Provide the [X, Y] coordinate of the cell's center where the given text is located.  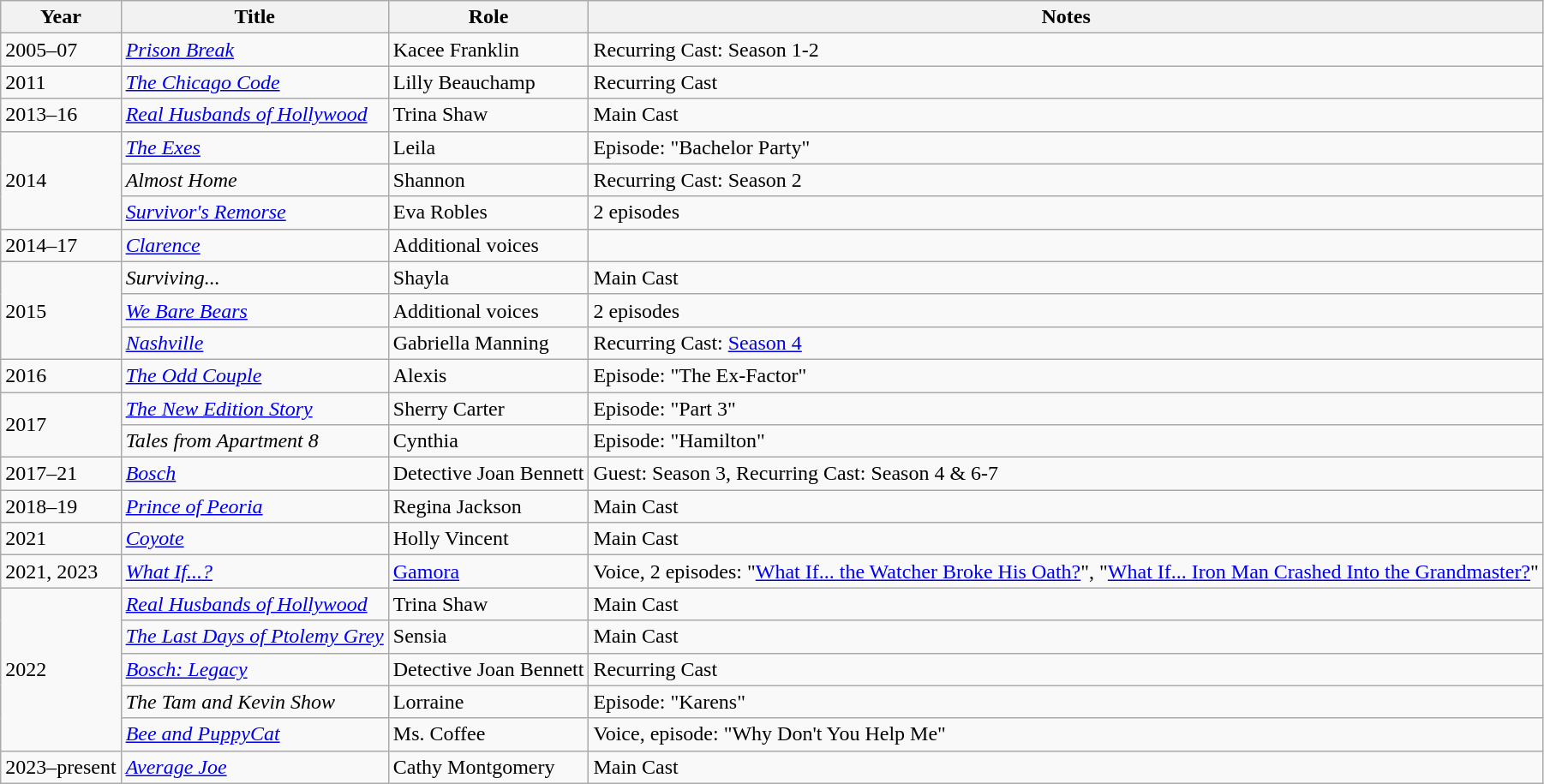
Almost Home [254, 180]
Episode: "Part 3" [1066, 409]
Bosch: Legacy [254, 669]
The Tam and Kevin Show [254, 702]
Surviving... [254, 278]
Holly Vincent [488, 539]
Lilly Beauchamp [488, 82]
The Odd Couple [254, 375]
Alexis [488, 375]
Cathy Montgomery [488, 767]
Bee and PuppyCat [254, 734]
2022 [61, 669]
We Bare Bears [254, 310]
Title [254, 17]
Recurring Cast: Season 1-2 [1066, 50]
Notes [1066, 17]
Nashville [254, 343]
Episode: "Bachelor Party" [1066, 147]
2021 [61, 539]
Ms. Coffee [488, 734]
Episode: "Hamilton" [1066, 441]
2021, 2023 [61, 572]
2014 [61, 180]
2014–17 [61, 245]
Gabriella Manning [488, 343]
2023–present [61, 767]
Guest: Season 3, Recurring Cast: Season 4 & 6-7 [1066, 474]
Role [488, 17]
Coyote [254, 539]
Survivor's Remorse [254, 212]
Recurring Cast: Season 4 [1066, 343]
Voice, episode: "Why Don't You Help Me" [1066, 734]
Year [61, 17]
Voice, 2 episodes: "What If... the Watcher Broke His Oath?", "What If... Iron Man Crashed Into the Grandmaster?" [1066, 572]
The Last Days of Ptolemy Grey [254, 637]
Regina Jackson [488, 506]
Kacee Franklin [488, 50]
2005–07 [61, 50]
2016 [61, 375]
Episode: "The Ex-Factor" [1066, 375]
Cynthia [488, 441]
Shayla [488, 278]
The Exes [254, 147]
Average Joe [254, 767]
Clarence [254, 245]
Gamora [488, 572]
2017 [61, 425]
What If...? [254, 572]
The New Edition Story [254, 409]
Prison Break [254, 50]
Leila [488, 147]
Eva Robles [488, 212]
2018–19 [61, 506]
Lorraine [488, 702]
Tales from Apartment 8 [254, 441]
2015 [61, 310]
Bosch [254, 474]
Episode: "Karens" [1066, 702]
2011 [61, 82]
Sensia [488, 637]
Shannon [488, 180]
Prince of Peoria [254, 506]
2013–16 [61, 115]
Recurring Cast: Season 2 [1066, 180]
2017–21 [61, 474]
Sherry Carter [488, 409]
The Chicago Code [254, 82]
